Determine the [x, y] coordinate at the center of the cell enclosing the given text.  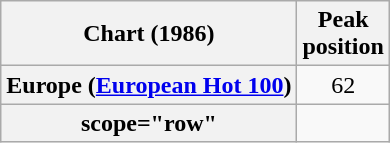
Europe (European Hot 100) [149, 85]
Chart (1986) [149, 34]
Peakposition [343, 34]
scope="row" [149, 123]
62 [343, 85]
